Locate the cell with the specified text and output its [x, y] center coordinate. 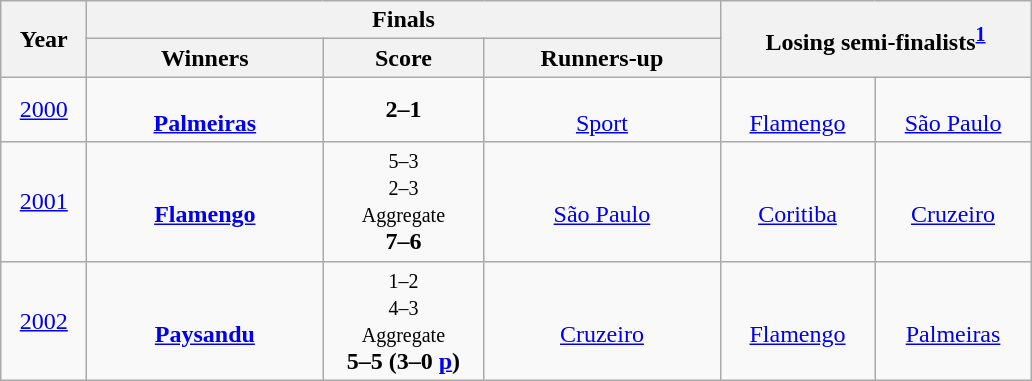
Score [404, 58]
1–24–3Aggregate5–5 (3–0 p) [404, 320]
Winners [205, 58]
2001 [44, 202]
Losing semi-finalists1 [876, 39]
2–1 [404, 110]
Runners-up [602, 58]
Coritiba [798, 202]
Sport [602, 110]
Finals [404, 20]
2000 [44, 110]
2002 [44, 320]
Year [44, 39]
5–32–3Aggregate7–6 [404, 202]
Paysandu [205, 320]
